Identify which cell holds the provided text, then report its [x, y] central coordinate. 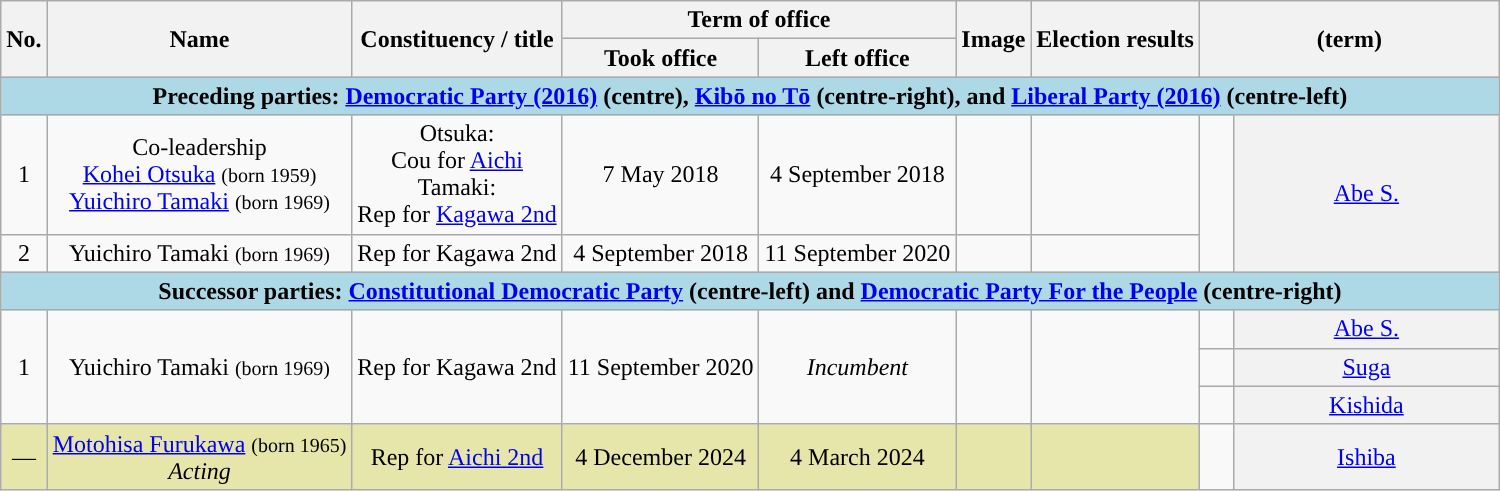
Ishiba [1366, 456]
— [24, 456]
Successor parties: Constitutional Democratic Party (centre-left) and Democratic Party For the People (centre-right) [750, 291]
4 March 2024 [858, 456]
Constituency / title [457, 39]
Term of office [759, 20]
(term) [1349, 39]
Name [200, 39]
Image [994, 39]
Election results [1116, 39]
Rep for Aichi 2nd [457, 456]
4 December 2024 [660, 456]
Otsuka: Cou for AichiTamaki:Rep for Kagawa 2nd [457, 174]
Incumbent [858, 367]
Preceding parties: Democratic Party (2016) (centre), Kibō no Tō (centre-right), and Liberal Party (2016) (centre-left) [750, 96]
Motohisa Furukawa (born 1965)Acting [200, 456]
No. [24, 39]
Co-leadershipKohei Otsuka (born 1959)Yuichiro Tamaki (born 1969) [200, 174]
2 [24, 253]
Took office [660, 58]
Left office [858, 58]
7 May 2018 [660, 174]
Kishida [1366, 405]
Suga [1366, 367]
